Extract the [x, y] coordinate from the center of the cell holding the provided text.  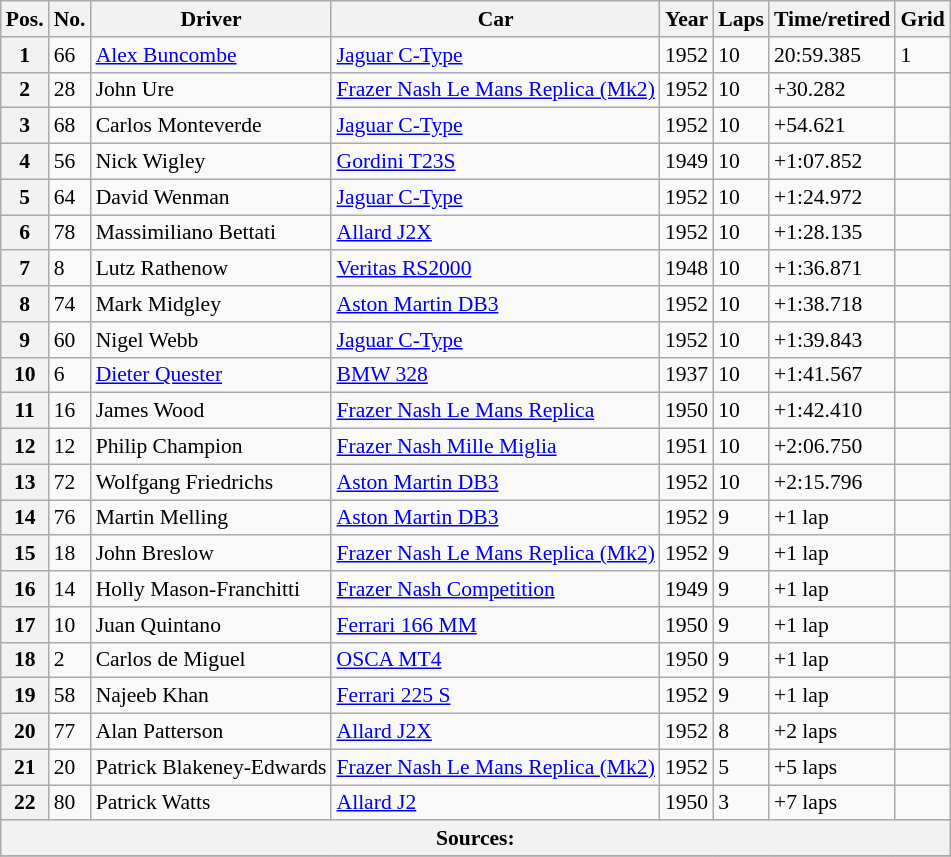
22 [25, 803]
Ferrari 225 S [495, 696]
+2:06.750 [832, 447]
Mark Midgley [212, 304]
Veritas RS2000 [495, 269]
+2 laps [832, 732]
21 [25, 767]
Alex Buncombe [212, 55]
Ferrari 166 MM [495, 625]
Car [495, 19]
Carlos Monteverde [212, 126]
Najeeb Khan [212, 696]
19 [25, 696]
Lutz Rathenow [212, 269]
+54.621 [832, 126]
64 [70, 197]
Wolfgang Friedrichs [212, 482]
77 [70, 732]
13 [25, 482]
1948 [686, 269]
+1:39.843 [832, 340]
78 [70, 233]
Carlos de Miguel [212, 660]
OSCA MT4 [495, 660]
1937 [686, 375]
+30.282 [832, 90]
Driver [212, 19]
Nick Wigley [212, 162]
17 [25, 625]
28 [70, 90]
+5 laps [832, 767]
+1:41.567 [832, 375]
John Ure [212, 90]
60 [70, 340]
Alan Patterson [212, 732]
No. [70, 19]
+1:38.718 [832, 304]
+2:15.796 [832, 482]
+7 laps [832, 803]
Holly Mason-Franchitti [212, 589]
58 [70, 696]
7 [25, 269]
68 [70, 126]
+1:42.410 [832, 411]
Massimiliano Bettati [212, 233]
Frazer Nash Le Mans Replica [495, 411]
Philip Champion [212, 447]
66 [70, 55]
20:59.385 [832, 55]
4 [25, 162]
80 [70, 803]
56 [70, 162]
Gordini T23S [495, 162]
Dieter Quester [212, 375]
Frazer Nash Competition [495, 589]
Juan Quintano [212, 625]
72 [70, 482]
+1:28.135 [832, 233]
James Wood [212, 411]
15 [25, 554]
Grid [922, 19]
74 [70, 304]
Year [686, 19]
+1:36.871 [832, 269]
76 [70, 518]
1951 [686, 447]
David Wenman [212, 197]
BMW 328 [495, 375]
Nigel Webb [212, 340]
Martin Melling [212, 518]
John Breslow [212, 554]
Sources: [476, 839]
Patrick Watts [212, 803]
Patrick Blakeney-Edwards [212, 767]
Laps [741, 19]
Pos. [25, 19]
Time/retired [832, 19]
11 [25, 411]
+1:24.972 [832, 197]
Allard J2 [495, 803]
+1:07.852 [832, 162]
Frazer Nash Mille Miglia [495, 447]
